Find where the given text appears and provide that cell's center as [X, Y] coordinate. 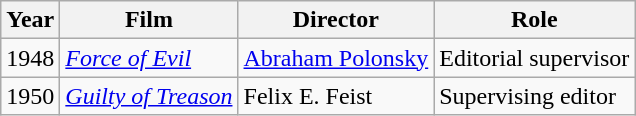
Year [30, 20]
Film [149, 20]
1950 [30, 96]
Role [534, 20]
Abraham Polonsky [336, 58]
Director [336, 20]
Guilty of Treason [149, 96]
Editorial supervisor [534, 58]
Supervising editor [534, 96]
Force of Evil [149, 58]
1948 [30, 58]
Felix E. Feist [336, 96]
